Scan for the cell matching the given text and deliver its [x, y] coordinate at center. 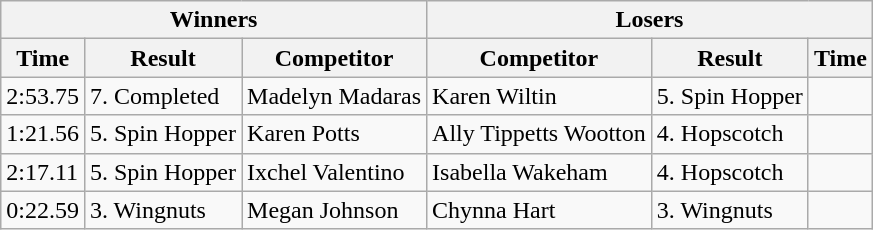
Karen Wiltin [540, 96]
Ixchel Valentino [334, 172]
2:53.75 [43, 96]
2:17.11 [43, 172]
Megan Johnson [334, 210]
Ally Tippetts Wootton [540, 134]
Losers [650, 20]
Chynna Hart [540, 210]
Karen Potts [334, 134]
Isabella Wakeham [540, 172]
Winners [214, 20]
1:21.56 [43, 134]
0:22.59 [43, 210]
7. Completed [162, 96]
Madelyn Madaras [334, 96]
